Extract the (x, y) coordinate from the center of the cell holding the provided text.  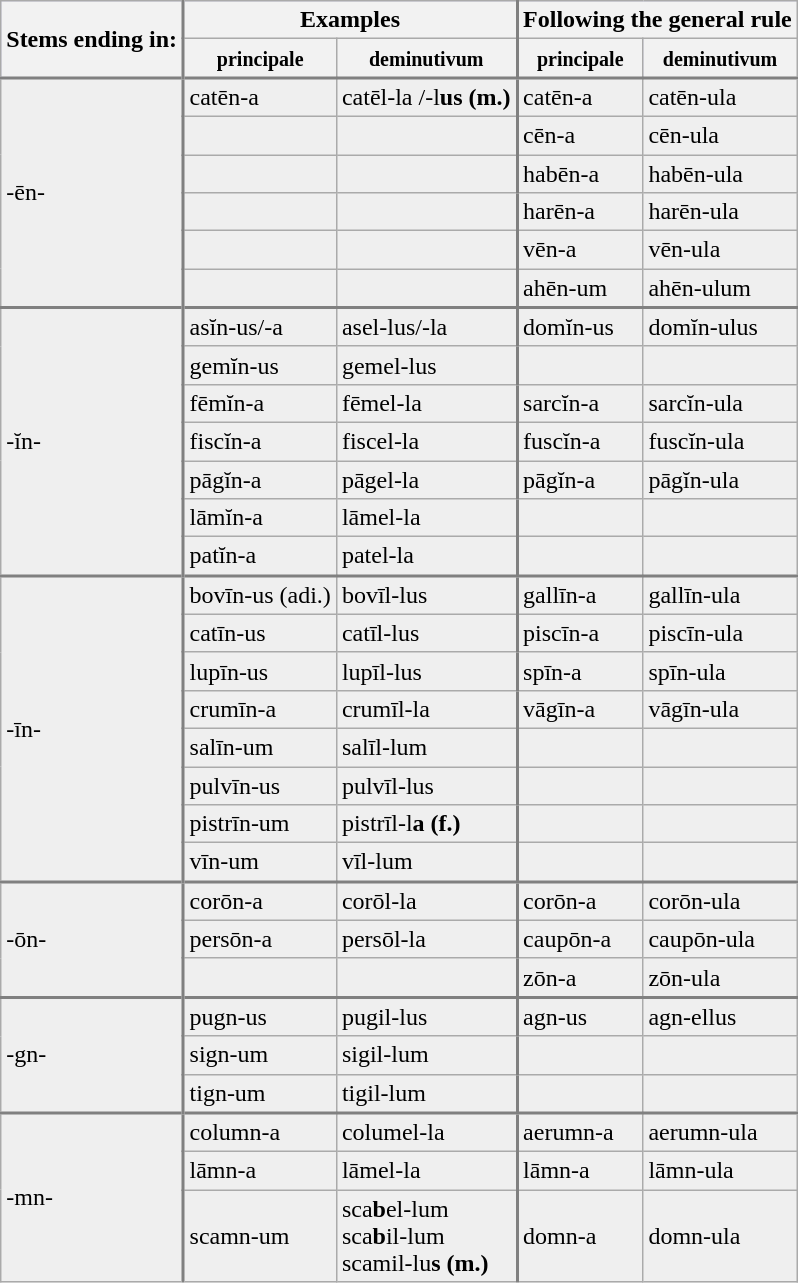
catēn-ula (720, 98)
pugn-us (260, 1016)
vīl-lum (426, 862)
lāmn-ula (720, 1171)
pāgĭn-ula (720, 479)
pulvīn-us (260, 785)
tign-um (260, 1094)
catīn-us (260, 633)
gallīn-a (580, 594)
zōn-ula (720, 978)
pistrīl-la (f.) (426, 824)
fēmel-la (426, 403)
gemĭn-us (260, 365)
ahēn-um (580, 288)
crumīn-a (260, 709)
zōn-a (580, 978)
habēn-ula (720, 173)
aerumn-ula (720, 1132)
-ĭn- (92, 442)
asĭn-us/-a (260, 328)
pulvīl-lus (426, 785)
domĭn-ulus (720, 328)
spīn-ula (720, 671)
scabel-lumscabil-lumscamil-lus (m.) (426, 1236)
sigil-lum (426, 1055)
-ēn- (92, 193)
fiscel-la (426, 441)
sarcĭn-a (580, 403)
vēn-ula (720, 250)
lupīn-us (260, 671)
column-a (260, 1132)
cēn-a (580, 135)
Stems ending in: (92, 40)
lāmĭn-a (260, 518)
persōl-la (426, 939)
piscīn-a (580, 633)
catīl-lus (426, 633)
gemel-lus (426, 365)
sarcĭn-ula (720, 403)
fuscĭn-a (580, 441)
agn-us (580, 1016)
vāgīn-ula (720, 709)
tigil-lum (426, 1094)
catēl-la /-lus (m.) (426, 98)
bovīn-us (adi.) (260, 594)
fēmĭn-a (260, 403)
persōn-a (260, 939)
gallīn-ula (720, 594)
caupōn-a (580, 939)
corōl-la (426, 900)
domn-a (580, 1236)
vēn-a (580, 250)
fiscĭn-a (260, 441)
caupōn-ula (720, 939)
domĭn-us (580, 328)
pāgel-la (426, 479)
corōn-ula (720, 900)
scamn-um (260, 1236)
salīn-um (260, 747)
habēn-a (580, 173)
vīn-um (260, 862)
crumīl-la (426, 709)
domn-ula (720, 1236)
Following the general rule (657, 20)
harēn-a (580, 212)
sign-um (260, 1055)
harēn-ula (720, 212)
aerumn-a (580, 1132)
bovīl-lus (426, 594)
-ōn- (92, 939)
asel-lus/-la (426, 328)
fuscĭn-ula (720, 441)
lupīl-lus (426, 671)
ahēn-ulum (720, 288)
columel-la (426, 1132)
-gn- (92, 1055)
-īn- (92, 728)
agn-ellus (720, 1016)
patel-la (426, 556)
piscīn-ula (720, 633)
vāgīn-a (580, 709)
Examples (350, 20)
pugil-lus (426, 1016)
-mn- (92, 1198)
patĭn-a (260, 556)
spīn-a (580, 671)
pistrīn-um (260, 824)
salīl-lum (426, 747)
cēn-ula (720, 135)
